Detect which cell encompasses the target text, then output its [X, Y] center coordinate. 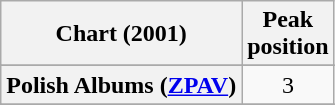
Polish Albums (ZPAV) [122, 85]
3 [288, 85]
Chart (2001) [122, 34]
Peakposition [288, 34]
